Locate the cell with the specified text and output its (x, y) center coordinate. 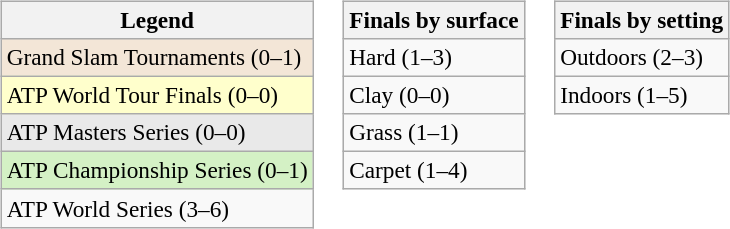
Clay (0–0) (434, 95)
Legend (157, 20)
ATP World Tour Finals (0–0) (157, 95)
Grand Slam Tournaments (0–1) (157, 57)
Grass (1–1) (434, 133)
Hard (1–3) (434, 57)
Outdoors (2–3) (642, 57)
Finals by surface (434, 20)
Indoors (1–5) (642, 95)
Finals by setting (642, 20)
ATP Championship Series (0–1) (157, 171)
Carpet (1–4) (434, 171)
ATP Masters Series (0–0) (157, 133)
ATP World Series (3–6) (157, 208)
